Extract the (x, y) coordinate from the center of the cell holding the provided text.  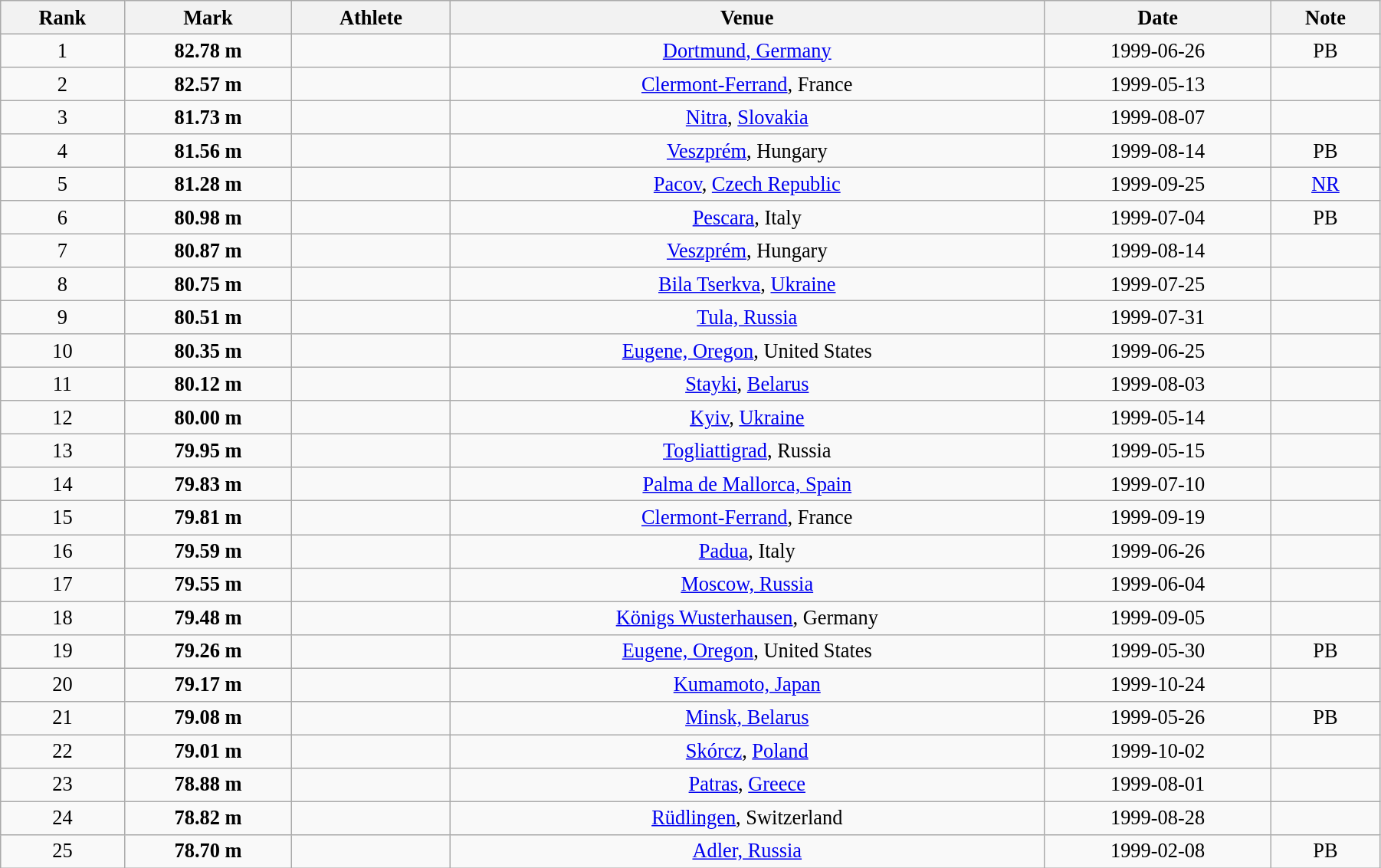
80.87 m (208, 251)
81.56 m (208, 151)
Note (1326, 17)
1999-10-02 (1158, 751)
Pacov, Czech Republic (747, 184)
1999-06-04 (1158, 585)
79.01 m (208, 751)
9 (63, 317)
Rüdlingen, Switzerland (747, 817)
1999-05-15 (1158, 450)
81.28 m (208, 184)
1999-09-05 (1158, 617)
1999-07-25 (1158, 284)
1999-07-10 (1158, 484)
1999-08-01 (1158, 784)
1999-05-13 (1158, 84)
1999-07-04 (1158, 218)
1999-08-03 (1158, 384)
79.83 m (208, 484)
1999-09-19 (1158, 518)
1999-08-28 (1158, 817)
80.98 m (208, 218)
1999-09-25 (1158, 184)
79.95 m (208, 450)
10 (63, 351)
11 (63, 384)
1999-06-25 (1158, 351)
82.78 m (208, 51)
1999-02-08 (1158, 851)
3 (63, 117)
19 (63, 651)
78.70 m (208, 851)
22 (63, 751)
Padua, Italy (747, 551)
Kyiv, Ukraine (747, 418)
79.55 m (208, 585)
Adler, Russia (747, 851)
Nitra, Slovakia (747, 117)
12 (63, 418)
80.00 m (208, 418)
Moscow, Russia (747, 585)
21 (63, 718)
16 (63, 551)
7 (63, 251)
80.51 m (208, 317)
23 (63, 784)
79.17 m (208, 684)
79.59 m (208, 551)
13 (63, 450)
1999-07-31 (1158, 317)
Palma de Mallorca, Spain (747, 484)
79.26 m (208, 651)
Bila Tserkva, Ukraine (747, 284)
82.57 m (208, 84)
4 (63, 151)
Minsk, Belarus (747, 718)
5 (63, 184)
79.08 m (208, 718)
78.88 m (208, 784)
17 (63, 585)
Date (1158, 17)
1 (63, 51)
79.48 m (208, 617)
1999-08-07 (1158, 117)
8 (63, 284)
Pescara, Italy (747, 218)
1999-10-24 (1158, 684)
24 (63, 817)
1999-05-26 (1158, 718)
14 (63, 484)
18 (63, 617)
1999-05-30 (1158, 651)
25 (63, 851)
NR (1326, 184)
Skórcz, Poland (747, 751)
79.81 m (208, 518)
1999-05-14 (1158, 418)
80.75 m (208, 284)
Kumamoto, Japan (747, 684)
Mark (208, 17)
78.82 m (208, 817)
Athlete (371, 17)
Togliattigrad, Russia (747, 450)
Tula, Russia (747, 317)
81.73 m (208, 117)
15 (63, 518)
6 (63, 218)
20 (63, 684)
Patras, Greece (747, 784)
80.35 m (208, 351)
80.12 m (208, 384)
2 (63, 84)
Venue (747, 17)
Königs Wusterhausen, Germany (747, 617)
Stayki, Belarus (747, 384)
Rank (63, 17)
Dortmund, Germany (747, 51)
